Extract the [x, y] coordinate from the center of the cell holding the provided text.  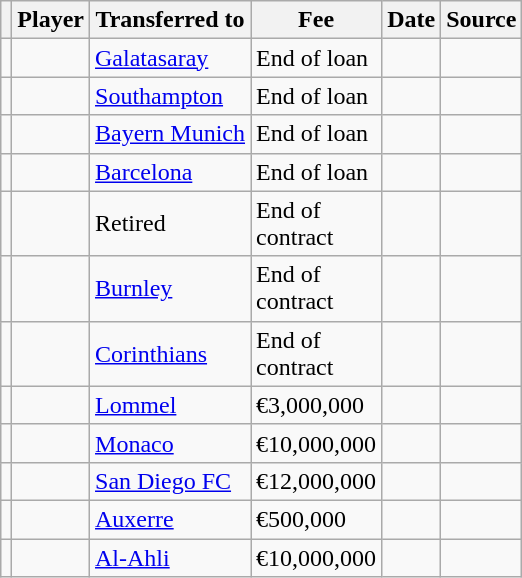
€500,000 [316, 519]
Auxerre [170, 519]
Barcelona [170, 172]
Galatasaray [170, 58]
Lommel [170, 405]
€3,000,000 [316, 405]
Burnley [170, 288]
Al-Ahli [170, 557]
Monaco [170, 443]
Corinthians [170, 354]
Southampton [170, 96]
Transferred to [170, 20]
Player [51, 20]
Fee [316, 20]
Source [482, 20]
€12,000,000 [316, 481]
San Diego FC [170, 481]
Retired [170, 224]
Date [412, 20]
Bayern Munich [170, 134]
